Provide the [x, y] coordinate of the cell's center where the given text is located.  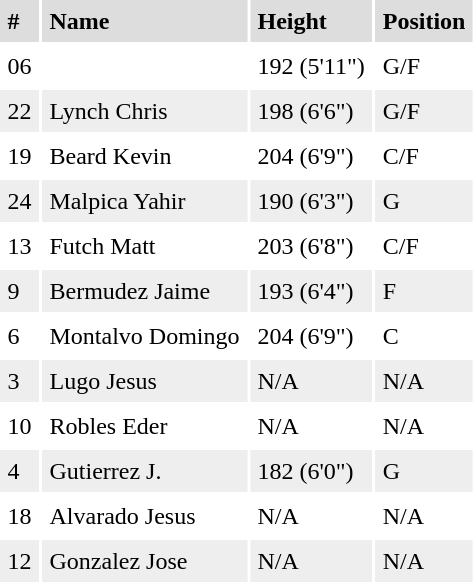
10 [20, 426]
Montalvo Domingo [144, 336]
22 [20, 111]
Futch Matt [144, 246]
182 (6'0") [311, 471]
Height [311, 21]
9 [20, 291]
F [424, 291]
4 [20, 471]
193 (6'4") [311, 291]
Position [424, 21]
Alvarado Jesus [144, 516]
198 (6'6") [311, 111]
6 [20, 336]
# [20, 21]
Gutierrez J. [144, 471]
203 (6'8") [311, 246]
06 [20, 66]
18 [20, 516]
Beard Kevin [144, 156]
19 [20, 156]
Gonzalez Jose [144, 561]
Lynch Chris [144, 111]
3 [20, 381]
Name [144, 21]
192 (5'11") [311, 66]
Malpica Yahir [144, 201]
12 [20, 561]
Bermudez Jaime [144, 291]
Lugo Jesus [144, 381]
24 [20, 201]
C [424, 336]
Robles Eder [144, 426]
13 [20, 246]
190 (6'3") [311, 201]
